Scan for the cell matching the given text and deliver its [X, Y] coordinate at center. 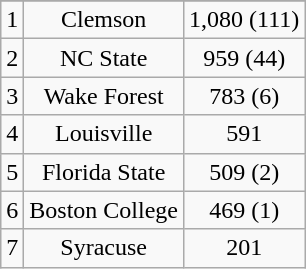
Syracuse [104, 248]
Louisville [104, 134]
3 [12, 96]
1,080 (111) [244, 20]
NC State [104, 58]
4 [12, 134]
Wake Forest [104, 96]
Boston College [104, 210]
201 [244, 248]
783 (6) [244, 96]
1 [12, 20]
5 [12, 172]
Clemson [104, 20]
469 (1) [244, 210]
959 (44) [244, 58]
7 [12, 248]
509 (2) [244, 172]
6 [12, 210]
2 [12, 58]
Florida State [104, 172]
591 [244, 134]
